Return the [X, Y] coordinate for the center point of the cell that contains the specified text.  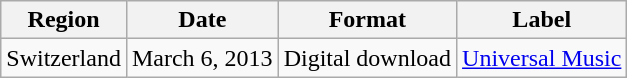
Label [542, 20]
March 6, 2013 [202, 58]
Date [202, 20]
Region [64, 20]
Universal Music [542, 58]
Format [367, 20]
Switzerland [64, 58]
Digital download [367, 58]
